Return the [X, Y] coordinate for the center point of the cell that contains the specified text.  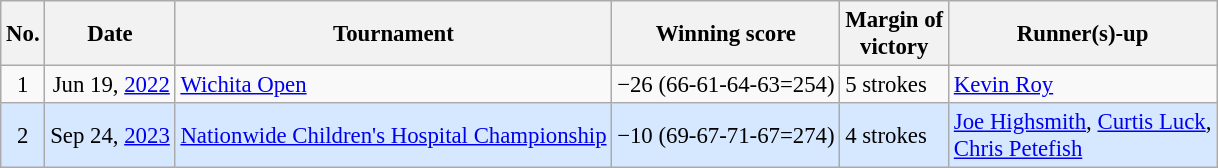
Date [110, 34]
−10 (69-67-71-67=274) [726, 136]
Joe Highsmith, Curtis Luck, Chris Petefish [1083, 136]
Margin ofvictory [894, 34]
1 [23, 85]
Runner(s)-up [1083, 34]
Wichita Open [394, 85]
Tournament [394, 34]
Sep 24, 2023 [110, 136]
Kevin Roy [1083, 85]
No. [23, 34]
Jun 19, 2022 [110, 85]
Nationwide Children's Hospital Championship [394, 136]
5 strokes [894, 85]
Winning score [726, 34]
4 strokes [894, 136]
−26 (66-61-64-63=254) [726, 85]
2 [23, 136]
